Detect which cell encompasses the target text, then output its (x, y) center coordinate. 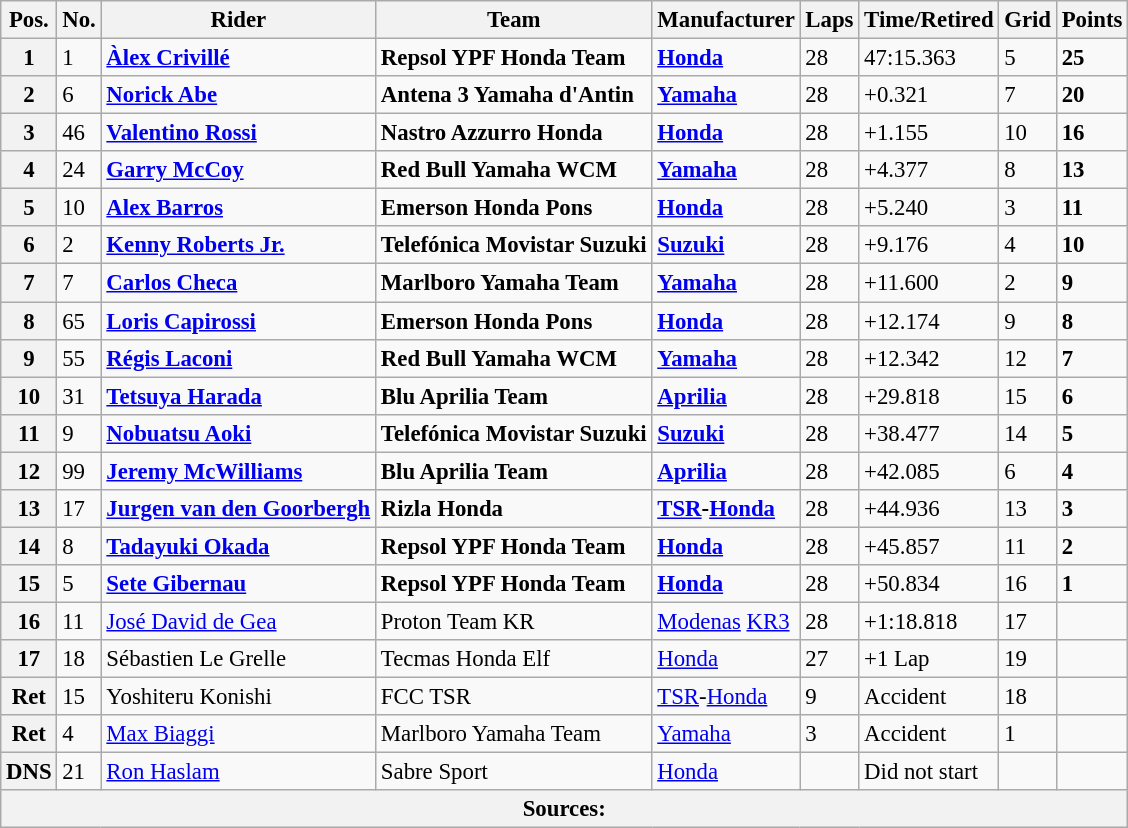
+1.155 (929, 133)
Sources: (564, 809)
Kenny Roberts Jr. (238, 245)
55 (79, 358)
+0.321 (929, 95)
24 (79, 170)
20 (1092, 95)
Team (514, 20)
Tadayuki Okada (238, 546)
Jeremy McWilliams (238, 471)
No. (79, 20)
Grid (1028, 20)
+12.342 (929, 358)
Max Biaggi (238, 734)
46 (79, 133)
DNS (29, 772)
Alex Barros (238, 208)
FCC TSR (514, 697)
31 (79, 396)
Points (1092, 20)
Norick Abe (238, 95)
Valentino Rossi (238, 133)
José David de Gea (238, 621)
+5.240 (929, 208)
Nastro Azzurro Honda (514, 133)
+4.377 (929, 170)
+9.176 (929, 245)
Nobuatsu Aoki (238, 433)
Proton Team KR (514, 621)
Àlex Crivillé (238, 58)
+42.085 (929, 471)
Sébastien Le Grelle (238, 659)
+12.174 (929, 321)
Sete Gibernau (238, 584)
+1 Lap (929, 659)
+38.477 (929, 433)
Loris Capirossi (238, 321)
Sabre Sport (514, 772)
27 (830, 659)
+44.936 (929, 509)
65 (79, 321)
Pos. (29, 20)
Antena 3 Yamaha d'Antin (514, 95)
+50.834 (929, 584)
Garry McCoy (238, 170)
19 (1028, 659)
Manufacturer (726, 20)
Tetsuya Harada (238, 396)
Rider (238, 20)
Carlos Checa (238, 283)
47:15.363 (929, 58)
Régis Laconi (238, 358)
Modenas KR3 (726, 621)
Ron Haslam (238, 772)
+29.818 (929, 396)
21 (79, 772)
99 (79, 471)
+11.600 (929, 283)
+1:18.818 (929, 621)
25 (1092, 58)
+45.857 (929, 546)
Yoshiteru Konishi (238, 697)
Rizla Honda (514, 509)
Did not start (929, 772)
Tecmas Honda Elf (514, 659)
Time/Retired (929, 20)
Laps (830, 20)
Jurgen van den Goorbergh (238, 509)
